Return [X, Y] of the center of cell containing provided text 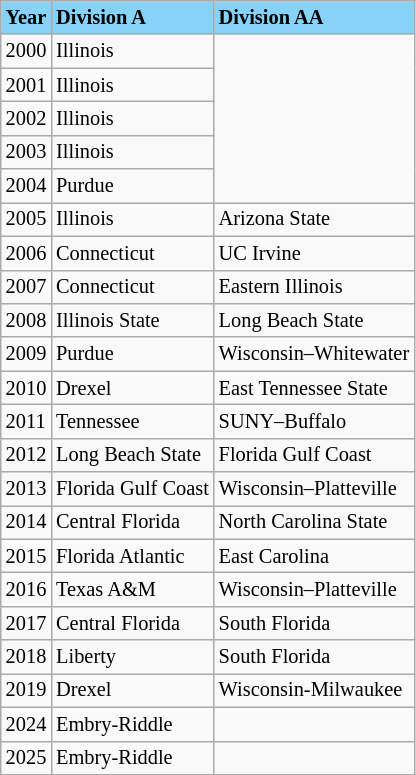
2014 [26, 522]
Florida Atlantic [132, 556]
2003 [26, 152]
2006 [26, 253]
Division AA [314, 17]
North Carolina State [314, 522]
Division A [132, 17]
2000 [26, 51]
2007 [26, 287]
2001 [26, 85]
2018 [26, 657]
East Tennessee State [314, 388]
2005 [26, 219]
Tennessee [132, 421]
Wisconsin-Milwaukee [314, 690]
2013 [26, 489]
2010 [26, 388]
SUNY–Buffalo [314, 421]
2019 [26, 690]
Arizona State [314, 219]
Wisconsin–Whitewater [314, 354]
Illinois State [132, 320]
2017 [26, 623]
2025 [26, 758]
Eastern Illinois [314, 287]
2011 [26, 421]
Liberty [132, 657]
2008 [26, 320]
2015 [26, 556]
2002 [26, 118]
Year [26, 17]
2004 [26, 186]
UC Irvine [314, 253]
2012 [26, 455]
Texas A&M [132, 589]
2016 [26, 589]
2009 [26, 354]
2024 [26, 724]
East Carolina [314, 556]
